Pinpoint the cell where the given text exists, returning its [X, Y] midpoint coordinate. 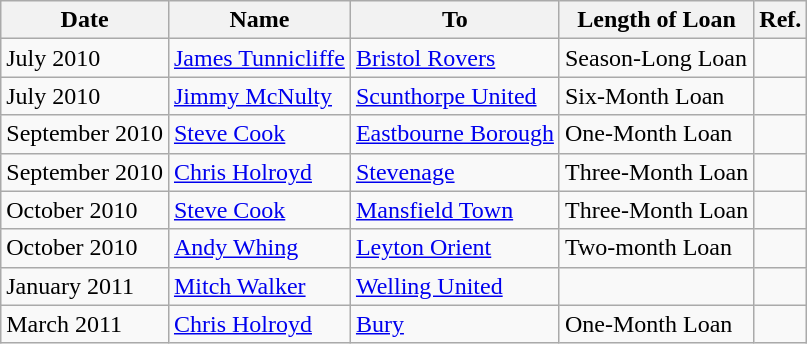
Jimmy McNulty [259, 96]
Ref. [780, 20]
Bristol Rovers [454, 58]
Scunthorpe United [454, 96]
March 2011 [85, 324]
Bury [454, 324]
Mansfield Town [454, 210]
James Tunnicliffe [259, 58]
Season-Long Loan [656, 58]
Stevenage [454, 172]
Andy Whing [259, 248]
Two-month Loan [656, 248]
To [454, 20]
Leyton Orient [454, 248]
Welling United [454, 286]
Date [85, 20]
Six-Month Loan [656, 96]
Eastbourne Borough [454, 134]
Name [259, 20]
Length of Loan [656, 20]
Mitch Walker [259, 286]
January 2011 [85, 286]
